Pinpoint the cell where the given text exists, returning its [X, Y] midpoint coordinate. 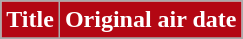
Original air date [150, 20]
Title [30, 20]
